Find where the given text appears and provide that cell's center as [X, Y] coordinate. 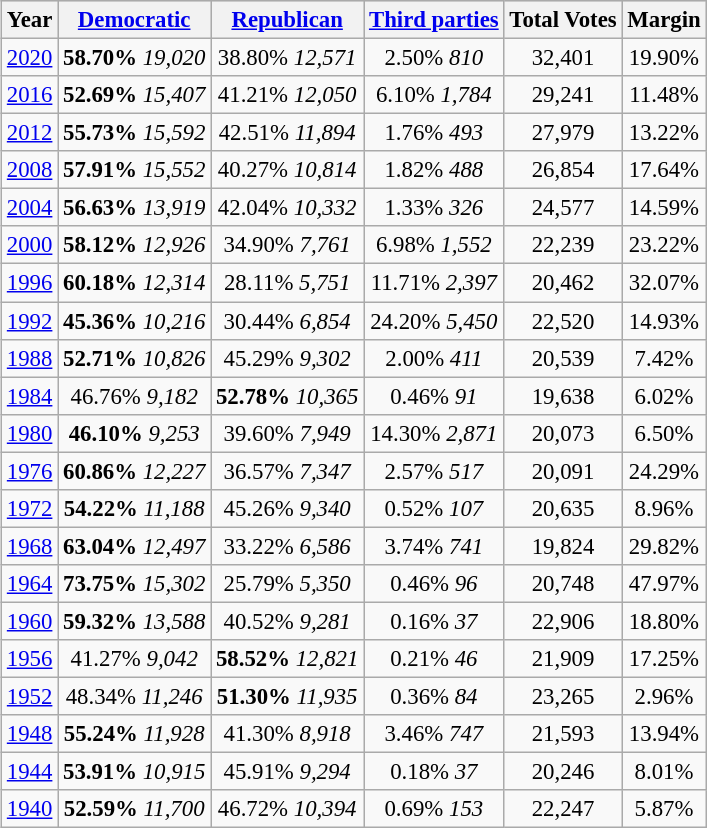
20,462 [563, 283]
0.52% 107 [434, 509]
Republican [288, 20]
55.24% 11,928 [134, 734]
2.57% 517 [434, 471]
1964 [30, 584]
63.04% 12,497 [134, 546]
20,635 [563, 509]
2016 [30, 95]
39.60% 7,949 [288, 433]
33.22% 6,586 [288, 546]
14.30% 2,871 [434, 433]
26,854 [563, 170]
58.12% 12,926 [134, 245]
45.36% 10,216 [134, 321]
13.22% [664, 133]
24.20% 5,450 [434, 321]
40.27% 10,814 [288, 170]
Year [30, 20]
22,247 [563, 809]
11.48% [664, 95]
42.51% 11,894 [288, 133]
8.96% [664, 509]
36.57% 7,347 [288, 471]
0.46% 96 [434, 584]
60.86% 12,227 [134, 471]
20,246 [563, 772]
1944 [30, 772]
2.50% 810 [434, 58]
51.30% 11,935 [288, 697]
52.69% 15,407 [134, 95]
30.44% 6,854 [288, 321]
58.70% 19,020 [134, 58]
41.30% 8,918 [288, 734]
41.21% 12,050 [288, 95]
59.32% 13,588 [134, 621]
19.90% [664, 58]
1996 [30, 283]
19,638 [563, 396]
1984 [30, 396]
3.74% 741 [434, 546]
6.50% [664, 433]
1956 [30, 659]
19,824 [563, 546]
1.82% 488 [434, 170]
58.52% 12,821 [288, 659]
20,091 [563, 471]
21,909 [563, 659]
52.59% 11,700 [134, 809]
5.87% [664, 809]
17.64% [664, 170]
2000 [30, 245]
0.36% 84 [434, 697]
1976 [30, 471]
0.46% 91 [434, 396]
45.91% 9,294 [288, 772]
47.97% [664, 584]
46.76% 9,182 [134, 396]
28.11% 5,751 [288, 283]
25.79% 5,350 [288, 584]
60.18% 12,314 [134, 283]
13.94% [664, 734]
27,979 [563, 133]
2004 [30, 208]
38.80% 12,571 [288, 58]
24.29% [664, 471]
46.10% 9,253 [134, 433]
32,401 [563, 58]
45.29% 9,302 [288, 358]
14.59% [664, 208]
Margin [664, 20]
7.42% [664, 358]
2.00% 411 [434, 358]
6.02% [664, 396]
Democratic [134, 20]
52.78% 10,365 [288, 396]
41.27% 9,042 [134, 659]
1.33% 326 [434, 208]
6.98% 1,552 [434, 245]
Total Votes [563, 20]
0.16% 37 [434, 621]
22,906 [563, 621]
55.73% 15,592 [134, 133]
23,265 [563, 697]
1960 [30, 621]
24,577 [563, 208]
32.07% [664, 283]
45.26% 9,340 [288, 509]
1948 [30, 734]
8.01% [664, 772]
2.96% [664, 697]
0.21% 46 [434, 659]
48.34% 11,246 [134, 697]
20,748 [563, 584]
17.25% [664, 659]
42.04% 10,332 [288, 208]
57.91% 15,552 [134, 170]
14.93% [664, 321]
1980 [30, 433]
46.72% 10,394 [288, 809]
18.80% [664, 621]
2012 [30, 133]
0.18% 37 [434, 772]
22,239 [563, 245]
Third parties [434, 20]
20,539 [563, 358]
1952 [30, 697]
34.90% 7,761 [288, 245]
11.71% 2,397 [434, 283]
2008 [30, 170]
21,593 [563, 734]
29,241 [563, 95]
1.76% 493 [434, 133]
29.82% [664, 546]
73.75% 15,302 [134, 584]
3.46% 747 [434, 734]
52.71% 10,826 [134, 358]
1988 [30, 358]
54.22% 11,188 [134, 509]
22,520 [563, 321]
1968 [30, 546]
53.91% 10,915 [134, 772]
40.52% 9,281 [288, 621]
23.22% [664, 245]
1940 [30, 809]
1992 [30, 321]
20,073 [563, 433]
2020 [30, 58]
1972 [30, 509]
6.10% 1,784 [434, 95]
56.63% 13,919 [134, 208]
0.69% 153 [434, 809]
